Pinpoint the cell where the given text exists, returning its (X, Y) midpoint coordinate. 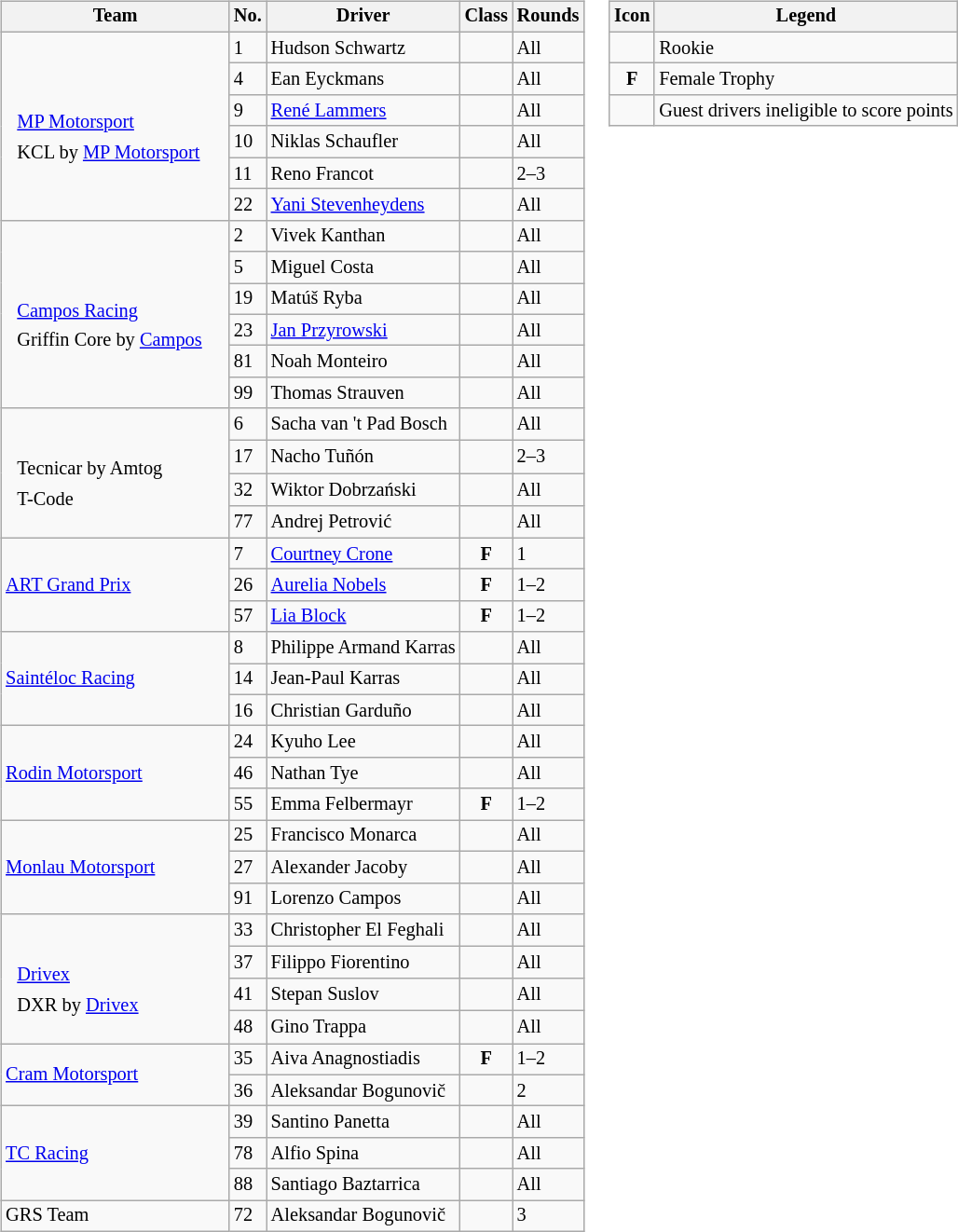
Drivex (77, 975)
Guest drivers ineligible to score points (805, 111)
72 (248, 1216)
6 (248, 425)
Reno Francot (363, 173)
Filippo Fiorentino (363, 962)
Andrej Petrović (363, 522)
Drivex DXR by Drivex (116, 979)
41 (248, 995)
Driver (363, 17)
27 (248, 867)
Jean-Paul Karras (363, 679)
ART Grand Prix (116, 585)
10 (248, 142)
Aurelia Nobels (363, 585)
48 (248, 1027)
88 (248, 1184)
23 (248, 330)
Kyuho Lee (363, 742)
Campos Racing (110, 310)
KCL by MP Motorsport (108, 152)
Female Trophy (805, 79)
Alexander Jacoby (363, 867)
Matúš Ryba (363, 299)
GRS Team (116, 1216)
Vivek Kanthan (363, 236)
17 (248, 457)
Yani Stevenheydens (363, 205)
Tecnicar by Amtog T-Code (116, 473)
Wiktor Dobrzański (363, 490)
MP Motorsport (108, 122)
46 (248, 773)
Campos Racing Griffin Core by Campos (116, 314)
22 (248, 205)
Saintéloc Racing (116, 678)
No. (248, 17)
33 (248, 930)
Courtney Crone (363, 554)
Stepan Suslov (363, 995)
24 (248, 742)
Monlau Motorsport (116, 867)
Rounds (548, 17)
Emma Felbermayr (363, 804)
Gino Trappa (363, 1027)
78 (248, 1154)
99 (248, 393)
Niklas Schaufler (363, 142)
Icon (632, 17)
Ean Eyckmans (363, 79)
DXR by Drivex (77, 1005)
Legend (805, 17)
Christopher El Feghali (363, 930)
Tecnicar by Amtog (89, 469)
Team (116, 17)
René Lammers (363, 111)
3 (548, 1216)
4 (248, 79)
Aiva Anagnostiadis (363, 1060)
Hudson Schwartz (363, 48)
MP Motorsport KCL by MP Motorsport (116, 126)
5 (248, 267)
T-Code (89, 500)
26 (248, 585)
Rookie (805, 48)
11 (248, 173)
Nacho Tuñón (363, 457)
35 (248, 1060)
Lorenzo Campos (363, 898)
Santino Panetta (363, 1122)
36 (248, 1090)
Nathan Tye (363, 773)
Francisco Monarca (363, 836)
57 (248, 616)
Miguel Costa (363, 267)
Santiago Baztarrica (363, 1184)
Class (486, 17)
9 (248, 111)
Jan Przyrowski (363, 330)
Cram Motorsport (116, 1075)
7 (248, 554)
Noah Monteiro (363, 362)
8 (248, 648)
91 (248, 898)
77 (248, 522)
39 (248, 1122)
Sacha van 't Pad Bosch (363, 425)
Rodin Motorsport (116, 773)
16 (248, 710)
25 (248, 836)
Thomas Strauven (363, 393)
81 (248, 362)
Lia Block (363, 616)
TC Racing (116, 1154)
55 (248, 804)
Christian Garduño (363, 710)
19 (248, 299)
Philippe Armand Karras (363, 648)
Griffin Core by Campos (110, 340)
14 (248, 679)
37 (248, 962)
Alfio Spina (363, 1154)
32 (248, 490)
